Provide the (X, Y) coordinate of the cell's center where the given text is located.  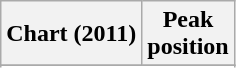
Chart (2011) (72, 34)
Peak position (188, 34)
